Locate the cell with the specified text and output its (x, y) center coordinate. 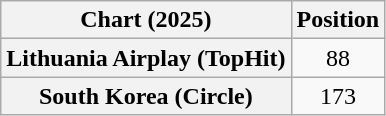
88 (338, 58)
Lithuania Airplay (TopHit) (146, 58)
173 (338, 96)
Position (338, 20)
Chart (2025) (146, 20)
South Korea (Circle) (146, 96)
